Extract the (x, y) coordinate from the center of the cell holding the provided text.  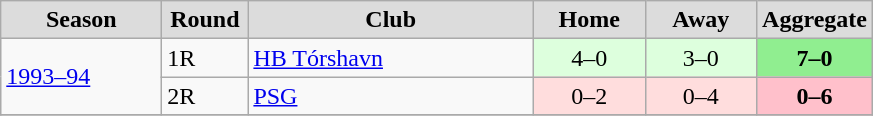
Round (205, 20)
0–4 (701, 96)
0–6 (815, 96)
4–0 (589, 58)
3–0 (701, 58)
2R (205, 96)
0–2 (589, 96)
PSG (391, 96)
Aggregate (815, 20)
Home (589, 20)
1993–94 (82, 77)
Club (391, 20)
HB Tórshavn (391, 58)
Season (82, 20)
Away (701, 20)
7–0 (815, 58)
1R (205, 58)
